Find where the given text appears and provide that cell's center as [x, y] coordinate. 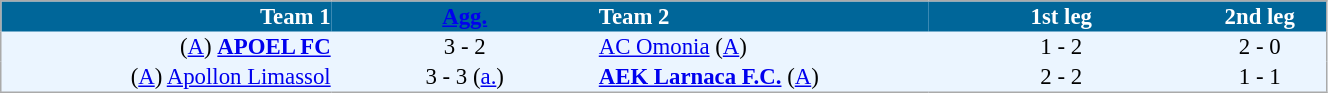
AC Omonia (A) [762, 47]
(A) APOEL FC [166, 47]
3 - 2 [464, 47]
Team 2 [762, 16]
1 - 2 [1062, 47]
2 - 0 [1260, 47]
3 - 3 (a.) [464, 77]
AEK Larnaca F.C. (A) [762, 77]
(A) Apollon Limassol [166, 77]
2nd leg [1260, 16]
Team 1 [166, 16]
1st leg [1062, 16]
Agg. [464, 16]
1 - 1 [1260, 77]
2 - 2 [1062, 77]
